Locate the cell with the specified text and output its (X, Y) center coordinate. 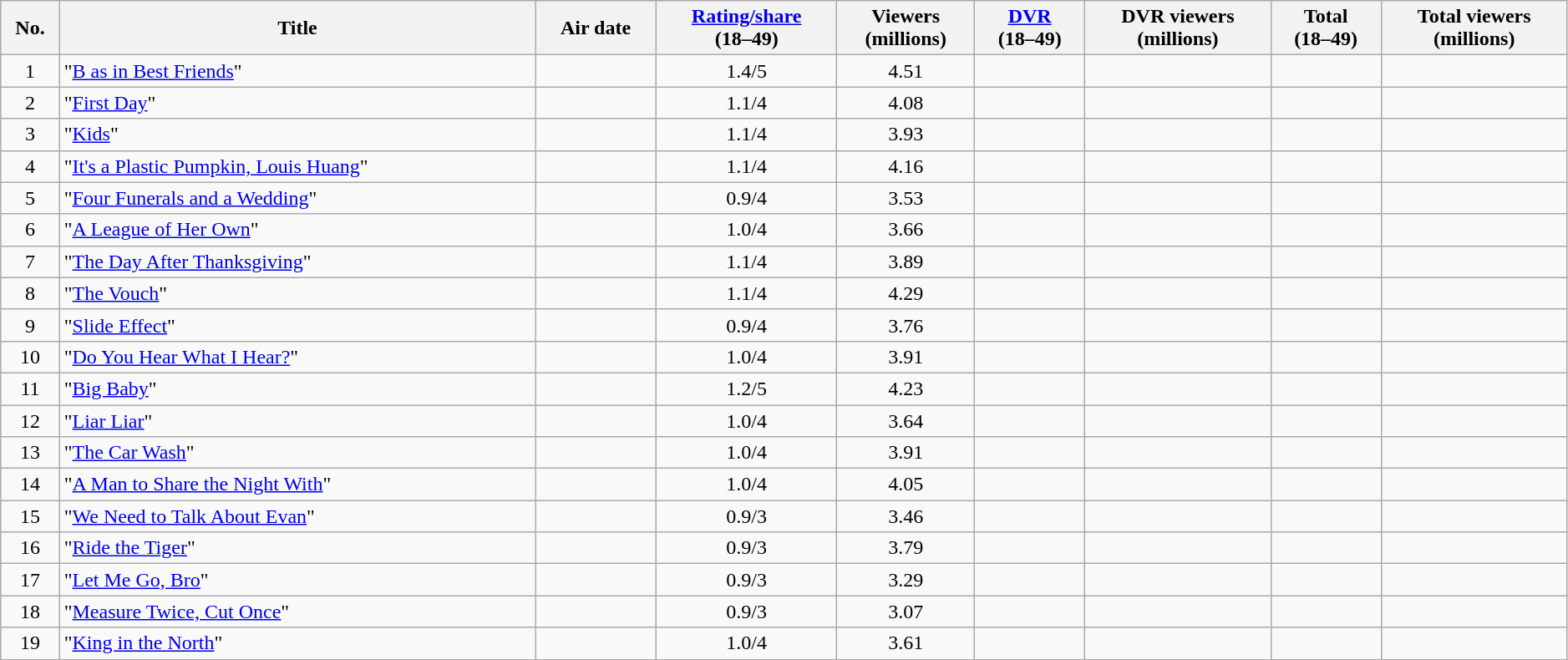
Total viewers(millions) (1474, 28)
7 (30, 261)
"B as in Best Friends" (297, 71)
4.29 (906, 293)
4.51 (906, 71)
Title (297, 28)
3.79 (906, 548)
"Kids" (297, 135)
16 (30, 548)
3.29 (906, 580)
11 (30, 388)
10 (30, 357)
"It's a Plastic Pumpkin, Louis Huang" (297, 166)
4.23 (906, 388)
"We Need to Talk About Evan" (297, 516)
4.08 (906, 103)
"King in the North" (297, 643)
"The Vouch" (297, 293)
"Four Funerals and a Wedding" (297, 198)
"Slide Effect" (297, 325)
4.05 (906, 485)
"First Day" (297, 103)
3.66 (906, 230)
3.89 (906, 261)
"Liar Liar" (297, 420)
3.61 (906, 643)
4.16 (906, 166)
5 (30, 198)
1 (30, 71)
3.93 (906, 135)
15 (30, 516)
13 (30, 453)
"Ride the Tiger" (297, 548)
Air date (596, 28)
1.2/5 (747, 388)
3.53 (906, 198)
4 (30, 166)
"The Day After Thanksgiving" (297, 261)
3 (30, 135)
"A League of Her Own" (297, 230)
Rating/share(18–49) (747, 28)
3.76 (906, 325)
14 (30, 485)
9 (30, 325)
17 (30, 580)
No. (30, 28)
"A Man to Share the Night With" (297, 485)
Viewers(millions) (906, 28)
6 (30, 230)
12 (30, 420)
Total(18–49) (1326, 28)
3.64 (906, 420)
DVR viewers(millions) (1178, 28)
"Do You Hear What I Hear?" (297, 357)
18 (30, 612)
"The Car Wash" (297, 453)
19 (30, 643)
"Big Baby" (297, 388)
"Measure Twice, Cut Once" (297, 612)
8 (30, 293)
1.4/5 (747, 71)
3.46 (906, 516)
3.07 (906, 612)
DVR(18–49) (1030, 28)
2 (30, 103)
"Let Me Go, Bro" (297, 580)
